Detect which cell encompasses the target text, then output its [X, Y] center coordinate. 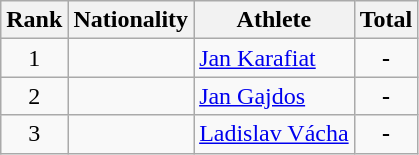
Nationality [131, 20]
Athlete [274, 20]
1 [34, 58]
2 [34, 96]
Ladislav Vácha [274, 134]
Jan Gajdos [274, 96]
Jan Karafiat [274, 58]
Total [386, 20]
Rank [34, 20]
3 [34, 134]
